Output the (X, Y) coordinate of the center of the cell containing the given text.  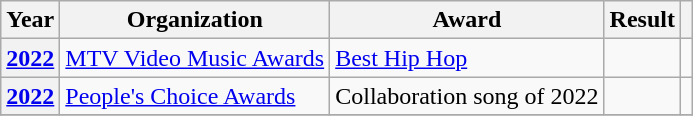
People's Choice Awards (195, 96)
Best Hip Hop (467, 58)
Collaboration song of 2022 (467, 96)
Award (467, 20)
Organization (195, 20)
Year (30, 20)
Result (642, 20)
MTV Video Music Awards (195, 58)
